Return [X, Y] of the center of cell containing provided text 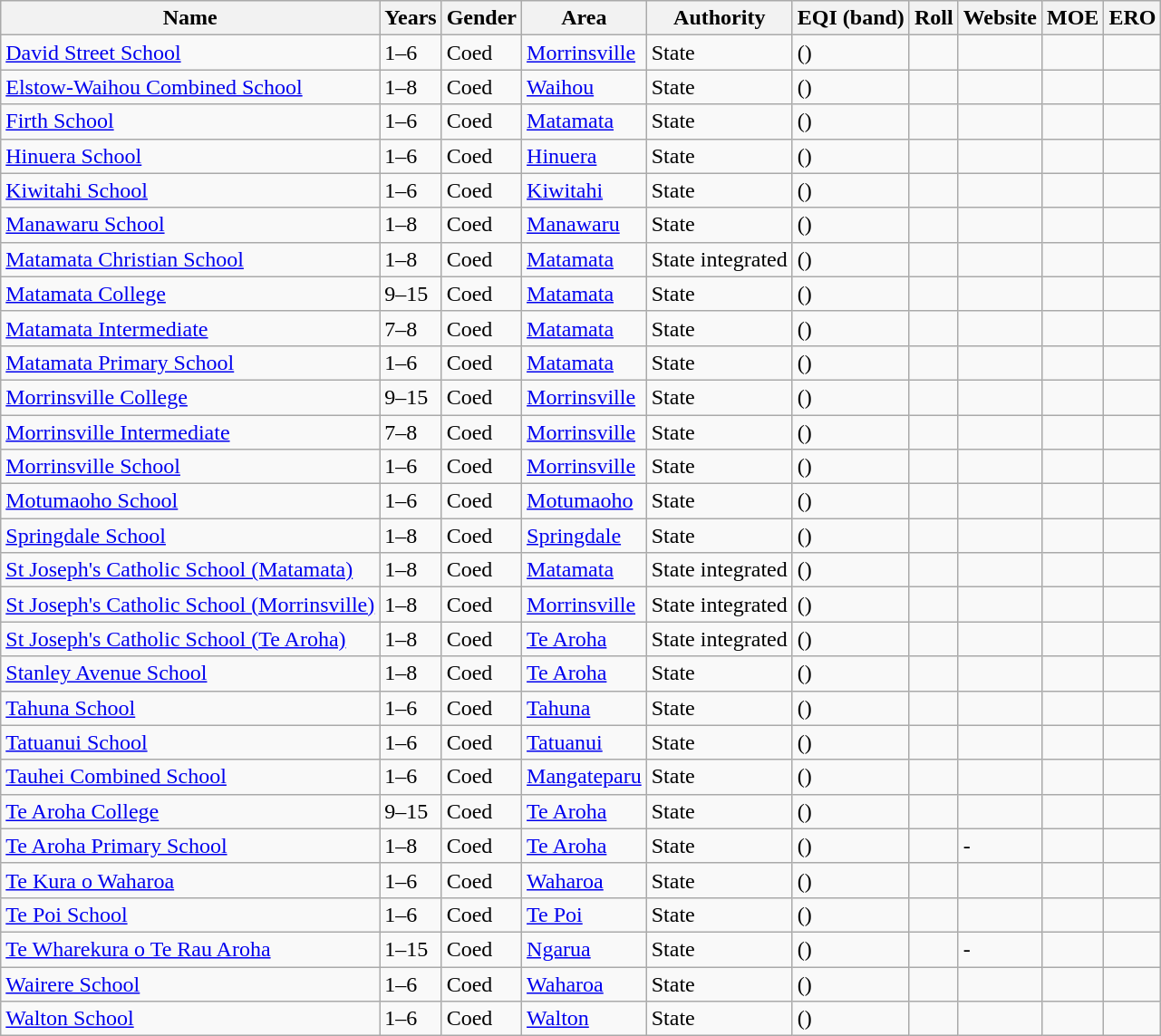
EQI (band) [850, 18]
Manawaru [585, 225]
Morrinsville College [190, 397]
Te Wharekura o Te Rau Aroha [190, 949]
Kiwitahi [585, 190]
Mangateparu [585, 777]
Tatuanui School [190, 742]
Morrinsville Intermediate [190, 432]
Manawaru School [190, 225]
Te Poi School [190, 915]
Morrinsville School [190, 467]
Matamata Primary School [190, 363]
Waihou [585, 87]
1–15 [411, 949]
Walton [585, 1019]
St Joseph's Catholic School (Matamata) [190, 570]
Website [1000, 18]
Motumaoho [585, 501]
Te Kura o Waharoa [190, 880]
Wairere School [190, 983]
St Joseph's Catholic School (Morrinsville) [190, 605]
Matamata College [190, 294]
Name [190, 18]
Tahuna [585, 708]
Springdale School [190, 536]
Hinuera School [190, 156]
Area [585, 18]
Te Poi [585, 915]
St Joseph's Catholic School (Te Aroha) [190, 639]
Years [411, 18]
Tahuna School [190, 708]
Authority [720, 18]
Elstow-Waihou Combined School [190, 87]
Matamata Intermediate [190, 328]
MOE [1072, 18]
Matamata Christian School [190, 259]
David Street School [190, 53]
ERO [1133, 18]
Te Aroha College [190, 811]
Tauhei Combined School [190, 777]
Tatuanui [585, 742]
Motumaoho School [190, 501]
Springdale [585, 536]
Hinuera [585, 156]
Roll [934, 18]
Ngarua [585, 949]
Stanley Avenue School [190, 673]
Te Aroha Primary School [190, 846]
Walton School [190, 1019]
Firth School [190, 121]
Gender [481, 18]
Kiwitahi School [190, 190]
